Output the [X, Y] coordinate of the center of the cell containing the given text.  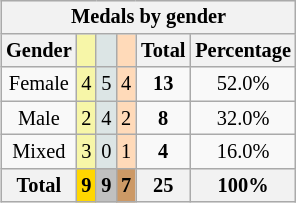
100% [243, 185]
Percentage [243, 51]
Gender [38, 51]
13 [163, 84]
16.0% [243, 152]
1 [126, 152]
52.0% [243, 84]
Mixed [38, 152]
7 [126, 185]
Female [38, 84]
25 [163, 185]
5 [106, 84]
Medals by gender [148, 17]
Male [38, 118]
3 [87, 152]
0 [106, 152]
8 [163, 118]
32.0% [243, 118]
